Extract the [X, Y] coordinate from the center of the cell holding the provided text.  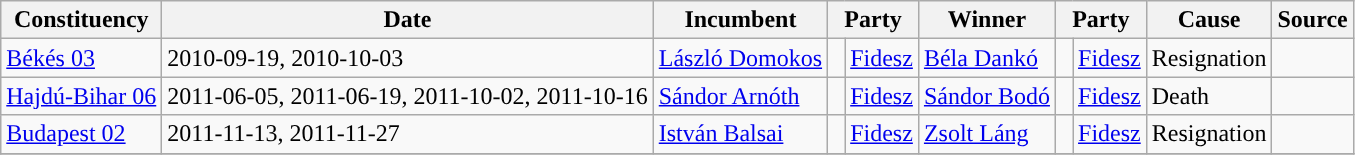
Date [408, 20]
Cause [1209, 20]
2011-11-13, 2011-11-27 [408, 134]
Incumbent [740, 20]
Béla Dankó [986, 58]
Source [1312, 20]
2011-06-05, 2011-06-19, 2011-10-02, 2011-10-16 [408, 96]
Budapest 02 [82, 134]
2010-09-19, 2010-10-03 [408, 58]
István Balsai [740, 134]
Békés 03 [82, 58]
Zsolt Láng [986, 134]
Constituency [82, 20]
Hajdú-Bihar 06 [82, 96]
Winner [986, 20]
Death [1209, 96]
László Domokos [740, 58]
Sándor Arnóth [740, 96]
Sándor Bodó [986, 96]
